Extract the [X, Y] coordinate from the center of the cell holding the provided text.  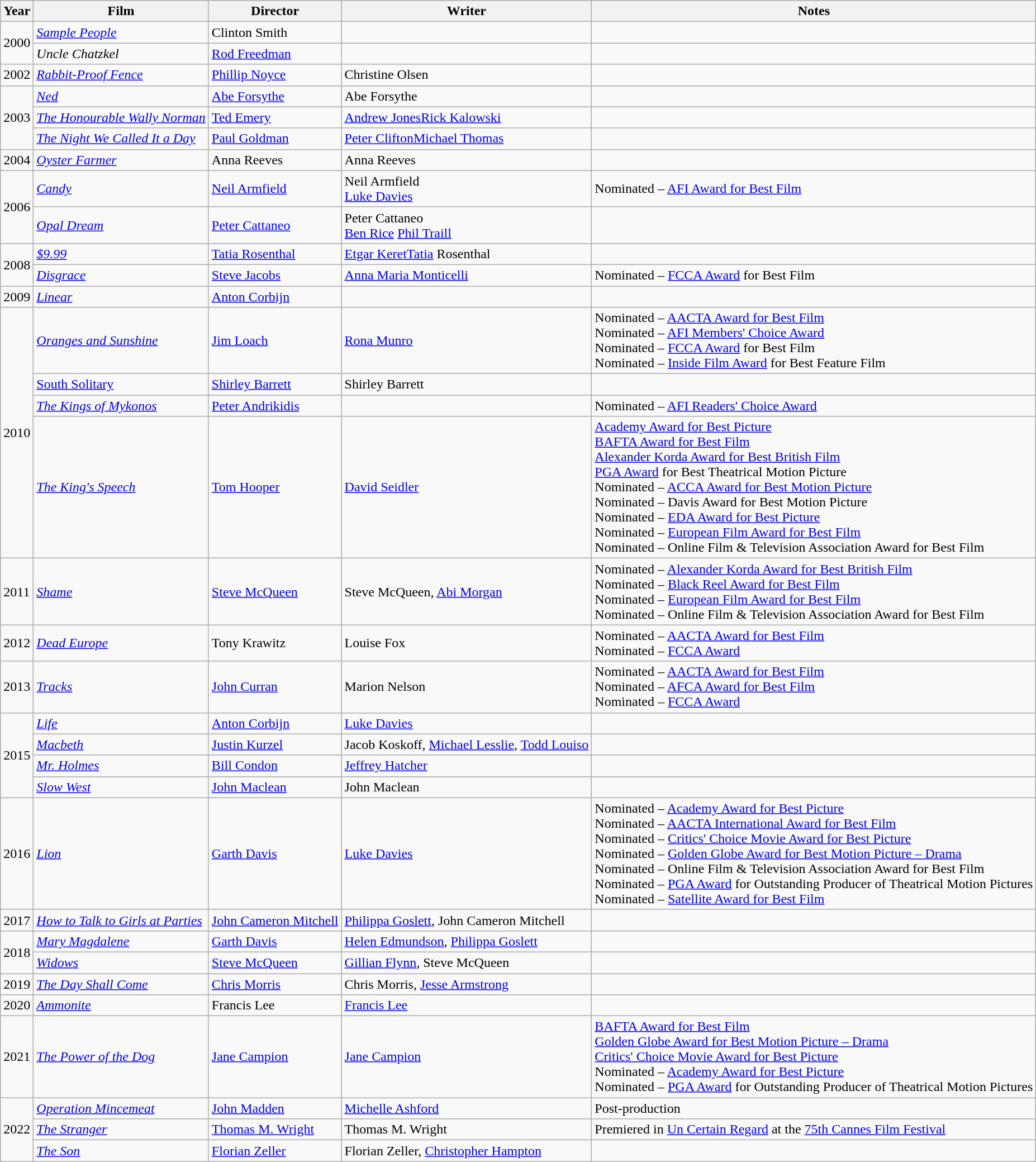
Ted Emery [275, 117]
Peter Andrikidis [275, 406]
John Curran [275, 687]
Chris Morris [275, 984]
Post-production [814, 1108]
Tatia Rosenthal [275, 254]
Neil Armfield [275, 189]
Writer [467, 11]
2021 [17, 1057]
Rabbit-Proof Fence [121, 75]
Steve Jacobs [275, 275]
2022 [17, 1130]
The Son [121, 1151]
Premiered in Un Certain Regard at the 75th Cannes Film Festival [814, 1130]
Film [121, 11]
2003 [17, 117]
2006 [17, 207]
Peter CattaneoBen Rice Phil Traill [467, 225]
John Madden [275, 1108]
Tracks [121, 687]
Marion Nelson [467, 687]
Helen Edmundson, Philippa Goslett [467, 941]
Lion [121, 853]
South Solitary [121, 385]
Rona Munro [467, 341]
Phillip Noyce [275, 75]
Anna Maria Monticelli [467, 275]
Rod Freedman [275, 54]
2011 [17, 591]
2000 [17, 43]
Paul Goldman [275, 139]
Clinton Smith [275, 32]
Nominated – AACTA Award for Best FilmNominated – FCCA Award [814, 643]
2004 [17, 160]
David Seidler [467, 487]
Opal Dream [121, 225]
Ammonite [121, 1006]
Life [121, 723]
Florian Zeller [275, 1151]
Neil ArmfieldLuke Davies [467, 189]
Operation Mincemeat [121, 1108]
Linear [121, 297]
Tom Hooper [275, 487]
Michelle Ashford [467, 1108]
The Kings of Mykonos [121, 406]
2016 [17, 853]
The Honourable Wally Norman [121, 117]
Bill Condon [275, 766]
Philippa Goslett, John Cameron Mitchell [467, 920]
$9.99 [121, 254]
2015 [17, 755]
Chris Morris, Jesse Armstrong [467, 984]
Tony Krawitz [275, 643]
Widows [121, 962]
Christine Olsen [467, 75]
The King's Speech [121, 487]
2010 [17, 433]
Oranges and Sunshine [121, 341]
Andrew JonesRick Kalowski [467, 117]
Director [275, 11]
Uncle Chatzkel [121, 54]
Gillian Flynn, Steve McQueen [467, 962]
Sample People [121, 32]
Macbeth [121, 744]
2002 [17, 75]
Notes [814, 11]
Mary Magdalene [121, 941]
2008 [17, 264]
Disgrace [121, 275]
Florian Zeller, Christopher Hampton [467, 1151]
Slow West [121, 787]
2012 [17, 643]
Year [17, 11]
Nominated – FCCA Award for Best Film [814, 275]
Candy [121, 189]
Dead Europe [121, 643]
Steve McQueen, Abi Morgan [467, 591]
John Cameron Mitchell [275, 920]
The Power of the Dog [121, 1057]
2019 [17, 984]
2013 [17, 687]
Ned [121, 96]
Nominated – AFI Readers' Choice Award [814, 406]
Nominated – AFI Award for Best Film [814, 189]
The Night We Called It a Day [121, 139]
Jeffrey Hatcher [467, 766]
The Day Shall Come [121, 984]
Oyster Farmer [121, 160]
Etgar KeretTatia Rosenthal [467, 254]
Nominated – AACTA Award for Best FilmNominated – AFCA Award for Best FilmNominated – FCCA Award [814, 687]
Justin Kurzel [275, 744]
The Stranger [121, 1130]
Shame [121, 591]
2018 [17, 952]
Louise Fox [467, 643]
Peter CliftonMichael Thomas [467, 139]
How to Talk to Girls at Parties [121, 920]
Peter Cattaneo [275, 225]
2020 [17, 1006]
Jim Loach [275, 341]
2017 [17, 920]
Jacob Koskoff, Michael Lesslie, Todd Louiso [467, 744]
Mr. Holmes [121, 766]
2009 [17, 297]
